Detect which cell encompasses the target text, then output its [x, y] center coordinate. 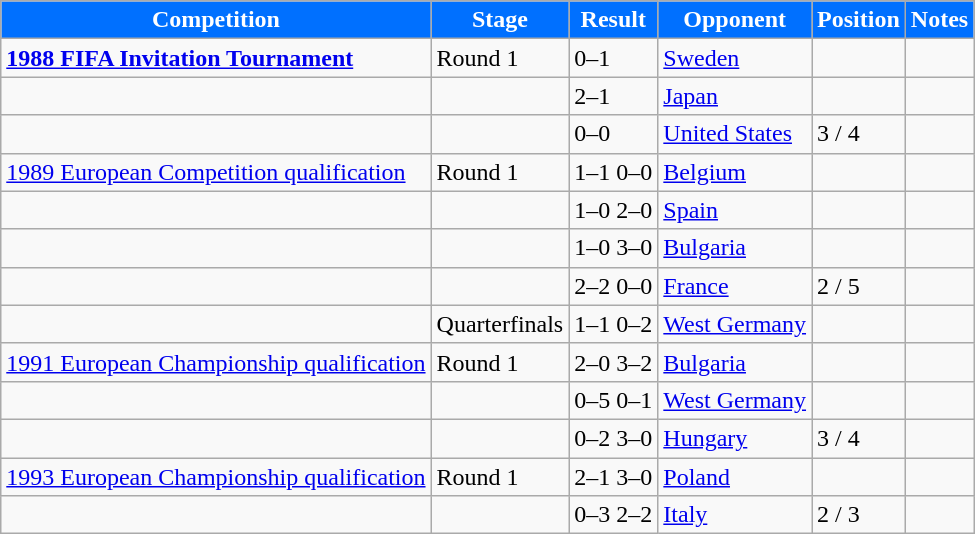
Result [614, 20]
2–1 [614, 96]
Sweden [735, 58]
1991 European Championship qualification [216, 362]
1–0 2–0 [614, 210]
2 / 5 [859, 286]
0–3 2–2 [614, 515]
1988 FIFA Invitation Tournament [216, 58]
Position [859, 20]
1–1 0–2 [614, 324]
0–0 [614, 134]
France [735, 286]
0–2 3–0 [614, 438]
1–1 0–0 [614, 172]
2 / 3 [859, 515]
2–1 3–0 [614, 477]
Competition [216, 20]
Japan [735, 96]
Spain [735, 210]
1–0 3–0 [614, 248]
Italy [735, 515]
Belgium [735, 172]
0–1 [614, 58]
2–2 0–0 [614, 286]
1993 European Championship qualification [216, 477]
United States [735, 134]
Notes [939, 20]
Hungary [735, 438]
1989 European Competition qualification [216, 172]
0–5 0–1 [614, 400]
Opponent [735, 20]
Quarterfinals [500, 324]
Poland [735, 477]
Stage [500, 20]
2–0 3–2 [614, 362]
